Capture the cell that displays the provided text and extract its [x, y] central coordinate. 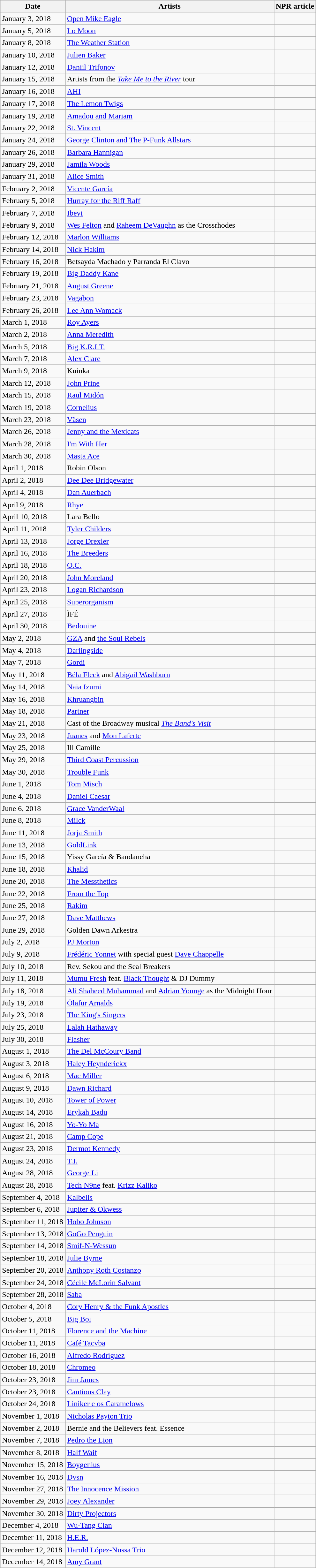
March 30, 2018 [33, 456]
Saba [169, 1294]
April 18, 2018 [33, 565]
Raul Midón [169, 395]
February 19, 2018 [33, 274]
Flasher [169, 1039]
July 18, 2018 [33, 991]
April 20, 2018 [33, 578]
Wu-Tang Clan [169, 1526]
Big Boi [169, 1319]
Anthony Roth Costanzo [169, 1270]
April 30, 2018 [33, 626]
November 15, 2018 [33, 1465]
Alice Smith [169, 177]
December 4, 2018 [33, 1526]
May 7, 2018 [33, 663]
June 25, 2018 [33, 905]
Dawn Richard [169, 1088]
August 1, 2018 [33, 1051]
George Clinton and The P-Funk Allstars [169, 140]
Tech N9ne feat. Krizz Kaliko [169, 1185]
O.C. [169, 565]
Date [33, 6]
February 5, 2018 [33, 201]
Jim James [169, 1380]
January 3, 2018 [33, 19]
Anna Meredith [169, 334]
Dirty Projectors [169, 1513]
April 2, 2018 [33, 480]
June 1, 2018 [33, 784]
Partner [169, 711]
June 27, 2018 [33, 918]
GZA and the Soul Rebels [169, 638]
Béla Fleck and Abigail Washburn [169, 675]
April 4, 2018 [33, 492]
May 16, 2018 [33, 699]
November 30, 2018 [33, 1513]
Rakim [169, 905]
May 2, 2018 [33, 638]
Tyler Childers [169, 529]
February 16, 2018 [33, 261]
Boygenius [169, 1465]
Cory Henry & the Funk Apostles [169, 1307]
Barbara Hannigan [169, 152]
March 19, 2018 [33, 407]
Chromeo [169, 1367]
August 6, 2018 [33, 1076]
Liniker e os Caramelows [169, 1404]
Joey Alexander [169, 1501]
September 14, 2018 [33, 1246]
Alex Clare [169, 359]
Lalah Hathaway [169, 1027]
April 1, 2018 [33, 468]
July 10, 2018 [33, 966]
October 18, 2018 [33, 1367]
Amy Grant [169, 1562]
Hobo Johnson [169, 1222]
June 8, 2018 [33, 821]
Jamila Woods [169, 164]
January 8, 2018 [33, 43]
July 2, 2018 [33, 942]
Third Coast Percussion [169, 760]
Naia Izumi [169, 687]
Pedro the Lion [169, 1440]
Mac Miller [169, 1076]
Ibeyi [169, 213]
March 1, 2018 [33, 322]
June 22, 2018 [33, 893]
July 23, 2018 [33, 1015]
November 1, 2018 [33, 1416]
September 24, 2018 [33, 1282]
April 27, 2018 [33, 614]
Dvsn [169, 1477]
Open Mike Eagle [169, 19]
Roy Ayers [169, 322]
June 6, 2018 [33, 808]
From the Top [169, 893]
AHI [169, 91]
Betsayda Machado y Parranda El Clavo [169, 261]
November 8, 2018 [33, 1452]
June 11, 2018 [33, 833]
Cécile McLorin Salvant [169, 1282]
July 11, 2018 [33, 979]
GoGo Penguin [169, 1234]
September 20, 2018 [33, 1270]
May 21, 2018 [33, 723]
July 19, 2018 [33, 1003]
Golden Dawn Arkestra [169, 930]
January 24, 2018 [33, 140]
June 20, 2018 [33, 881]
Daniil Trifonov [169, 67]
Bernie and the Believers feat. Essence [169, 1428]
June 29, 2018 [33, 930]
Café Tacvba [169, 1343]
March 12, 2018 [33, 383]
Lo Moon [169, 31]
Wes Felton and Raheem DeVaughn as the Crossrhodes [169, 225]
The Innocence Mission [169, 1489]
Hurray for the Riff Raff [169, 201]
Jenny and the Mexicats [169, 432]
Trouble Funk [169, 772]
April 16, 2018 [33, 553]
Lara Bello [169, 517]
Amadou and Mariam [169, 116]
Ill Camille [169, 748]
Yo-Yo Ma [169, 1124]
August 10, 2018 [33, 1100]
November 16, 2018 [33, 1477]
May 23, 2018 [33, 735]
April 11, 2018 [33, 529]
February 7, 2018 [33, 213]
October 24, 2018 [33, 1404]
Rhye [169, 504]
Mumu Fresh feat. Black Thought & DJ Dummy [169, 979]
Robin Olson [169, 468]
Khalid [169, 869]
ÌFÉ [169, 614]
Nick Hakim [169, 249]
May 14, 2018 [33, 687]
December 14, 2018 [33, 1562]
Big Daddy Kane [169, 274]
Bedouine [169, 626]
February 23, 2018 [33, 298]
May 30, 2018 [33, 772]
March 23, 2018 [33, 420]
Kuinka [169, 371]
Half Waif [169, 1452]
January 17, 2018 [33, 103]
January 15, 2018 [33, 79]
November 27, 2018 [33, 1489]
March 2, 2018 [33, 334]
Harold López-Nussa Trio [169, 1550]
Milck [169, 821]
March 7, 2018 [33, 359]
April 25, 2018 [33, 602]
Dave Matthews [169, 918]
May 11, 2018 [33, 675]
January 29, 2018 [33, 164]
PJ Morton [169, 942]
Cautious Clay [169, 1392]
Lee Ann Womack [169, 310]
November 7, 2018 [33, 1440]
Väsen [169, 420]
December 11, 2018 [33, 1538]
Vagabon [169, 298]
August 24, 2018 [33, 1161]
August 23, 2018 [33, 1149]
I'm With Her [169, 444]
Superorganism [169, 602]
February 9, 2018 [33, 225]
August Greene [169, 286]
October 16, 2018 [33, 1355]
Jorge Drexler [169, 541]
April 10, 2018 [33, 517]
Kalbells [169, 1197]
September 6, 2018 [33, 1209]
John Prine [169, 383]
November 29, 2018 [33, 1501]
May 4, 2018 [33, 650]
March 15, 2018 [33, 395]
Florence and the Machine [169, 1331]
Julien Baker [169, 55]
Grace VanderWaal [169, 808]
June 15, 2018 [33, 857]
Juanes and Mon Laferte [169, 735]
Vicente García [169, 189]
Smif-N-Wessun [169, 1246]
April 23, 2018 [33, 590]
January 16, 2018 [33, 91]
Daniel Caesar [169, 796]
Big K.R.I.T. [169, 346]
George Li [169, 1173]
September 11, 2018 [33, 1222]
September 28, 2018 [33, 1294]
Jupiter & Okwess [169, 1209]
Alfredo Rodríguez [169, 1355]
Masta Ace [169, 456]
February 26, 2018 [33, 310]
GoldLink [169, 845]
February 2, 2018 [33, 189]
April 13, 2018 [33, 541]
January 31, 2018 [33, 177]
January 26, 2018 [33, 152]
Cast of the Broadway musical The Band's Visit [169, 723]
November 2, 2018 [33, 1428]
May 29, 2018 [33, 760]
September 18, 2018 [33, 1258]
Cornelius [169, 407]
August 3, 2018 [33, 1064]
Julie Byrne [169, 1258]
Artists from the Take Me to the River tour [169, 79]
October 4, 2018 [33, 1307]
John Moreland [169, 578]
Gordi [169, 663]
Darlingside [169, 650]
St. Vincent [169, 128]
Haley Heynderickx [169, 1064]
Nicholas Payton Trio [169, 1416]
Frédéric Yonnet with special guest Dave Chappelle [169, 954]
February 21, 2018 [33, 286]
The King's Singers [169, 1015]
Logan Richardson [169, 590]
February 12, 2018 [33, 237]
Dan Auerbach [169, 492]
The Breeders [169, 553]
The Lemon Twigs [169, 103]
March 28, 2018 [33, 444]
August 21, 2018 [33, 1137]
December 12, 2018 [33, 1550]
June 4, 2018 [33, 796]
March 9, 2018 [33, 371]
March 5, 2018 [33, 346]
January 22, 2018 [33, 128]
T.I. [169, 1161]
Tom Misch [169, 784]
Camp Cope [169, 1137]
August 16, 2018 [33, 1124]
August 14, 2018 [33, 1112]
NPR article [295, 6]
April 9, 2018 [33, 504]
H.E.R. [169, 1538]
May 25, 2018 [33, 748]
February 14, 2018 [33, 249]
The Del McCoury Band [169, 1051]
Artists [169, 6]
July 9, 2018 [33, 954]
September 4, 2018 [33, 1197]
July 30, 2018 [33, 1039]
Dermot Kennedy [169, 1149]
July 25, 2018 [33, 1027]
The Messthetics [169, 881]
January 19, 2018 [33, 116]
Ólafur Arnalds [169, 1003]
Erykah Badu [169, 1112]
Rev. Sekou and the Seal Breakers [169, 966]
March 26, 2018 [33, 432]
Jorja Smith [169, 833]
May 18, 2018 [33, 711]
January 10, 2018 [33, 55]
October 5, 2018 [33, 1319]
Dee Dee Bridgewater [169, 480]
June 18, 2018 [33, 869]
Yissy García & Bandancha [169, 857]
June 13, 2018 [33, 845]
January 12, 2018 [33, 67]
September 13, 2018 [33, 1234]
Tower of Power [169, 1100]
August 9, 2018 [33, 1088]
Marlon Williams [169, 237]
January 5, 2018 [33, 31]
Khruangbin [169, 699]
The Weather Station [169, 43]
Ali Shaheed Muhammad and Adrian Younge as the Midnight Hour [169, 991]
